Pinpoint the cell where the given text exists, returning its [x, y] midpoint coordinate. 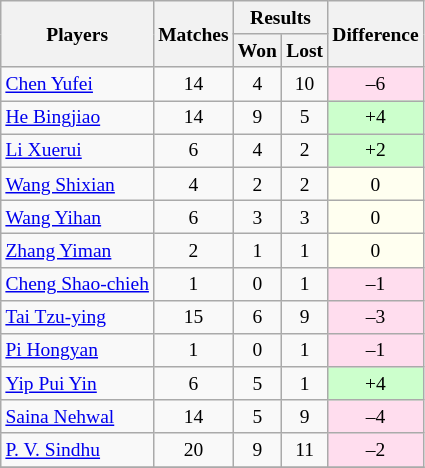
Matches [194, 34]
Saina Nehwal [78, 416]
15 [194, 316]
Cheng Shao-chieh [78, 284]
20 [194, 450]
Tai Tzu-ying [78, 316]
–6 [376, 84]
Won [257, 50]
Pi Hongyan [78, 350]
Lost [305, 50]
Li Xuerui [78, 150]
Wang Shixian [78, 184]
+2 [376, 150]
He Bingjiao [78, 118]
–3 [376, 316]
Difference [376, 34]
P. V. Sindhu [78, 450]
Yip Pui Yin [78, 384]
Results [280, 18]
Zhang Yiman [78, 250]
–2 [376, 450]
11 [305, 450]
Chen Yufei [78, 84]
Players [78, 34]
Wang Yihan [78, 216]
–4 [376, 416]
10 [305, 84]
